Return (x, y) of the center of cell containing provided text 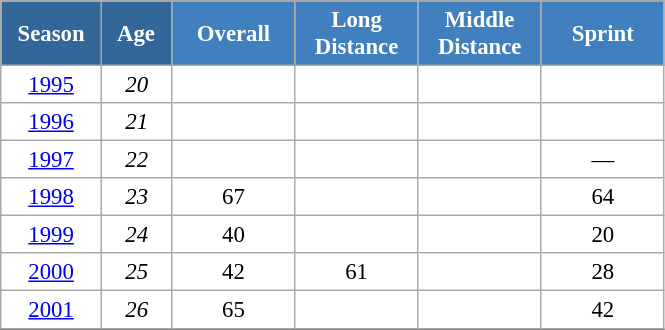
1996 (52, 122)
67 (234, 197)
Age (136, 34)
2001 (52, 310)
26 (136, 310)
28 (602, 273)
25 (136, 273)
Middle Distance (480, 34)
40 (234, 235)
Long Distance (356, 34)
Sprint (602, 34)
Season (52, 34)
61 (356, 273)
23 (136, 197)
24 (136, 235)
64 (602, 197)
65 (234, 310)
1997 (52, 160)
2000 (52, 273)
— (602, 160)
1999 (52, 235)
22 (136, 160)
1995 (52, 85)
21 (136, 122)
Overall (234, 34)
1998 (52, 197)
